Detect which cell encompasses the target text, then output its [X, Y] center coordinate. 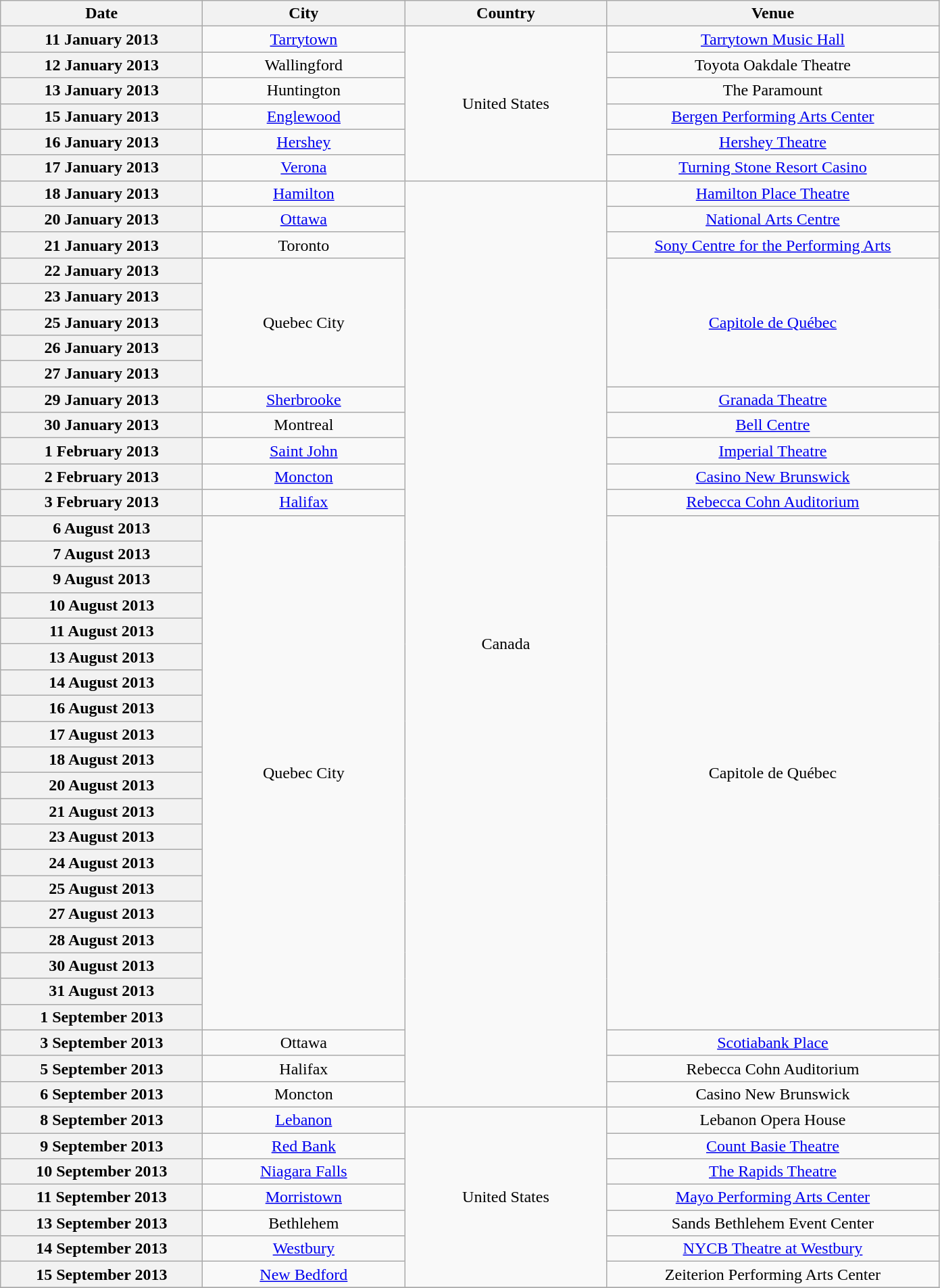
21 August 2013 [101, 811]
Imperial Theatre [773, 451]
1 February 2013 [101, 451]
18 January 2013 [101, 193]
Bethlehem [304, 1223]
20 January 2013 [101, 219]
Wallingford [304, 65]
Sherbrooke [304, 400]
31 August 2013 [101, 991]
Verona [304, 168]
26 January 2013 [101, 348]
14 September 2013 [101, 1249]
25 January 2013 [101, 323]
The Paramount [773, 91]
30 January 2013 [101, 425]
Lebanon Opera House [773, 1120]
13 January 2013 [101, 91]
Country [505, 14]
12 January 2013 [101, 65]
Turning Stone Resort Casino [773, 168]
5 September 2013 [101, 1068]
6 August 2013 [101, 528]
17 January 2013 [101, 168]
22 January 2013 [101, 270]
24 August 2013 [101, 863]
18 August 2013 [101, 760]
25 August 2013 [101, 888]
21 January 2013 [101, 245]
Toronto [304, 245]
10 September 2013 [101, 1172]
Sands Bethlehem Event Center [773, 1223]
16 August 2013 [101, 708]
3 February 2013 [101, 502]
8 September 2013 [101, 1120]
Hamilton [304, 193]
Huntington [304, 91]
13 August 2013 [101, 657]
New Bedford [304, 1274]
20 August 2013 [101, 786]
27 January 2013 [101, 374]
Lebanon [304, 1120]
9 September 2013 [101, 1146]
27 August 2013 [101, 914]
Date [101, 14]
6 September 2013 [101, 1094]
Sony Centre for the Performing Arts [773, 245]
Hershey [304, 142]
Canada [505, 644]
The Rapids Theatre [773, 1172]
National Arts Centre [773, 219]
1 September 2013 [101, 1017]
29 January 2013 [101, 400]
Englewood [304, 116]
Westbury [304, 1249]
11 January 2013 [101, 39]
16 January 2013 [101, 142]
Tarrytown Music Hall [773, 39]
3 September 2013 [101, 1043]
13 September 2013 [101, 1223]
7 August 2013 [101, 554]
Hamilton Place Theatre [773, 193]
10 August 2013 [101, 605]
Niagara Falls [304, 1172]
Morristown [304, 1197]
Bell Centre [773, 425]
Scotiabank Place [773, 1043]
11 August 2013 [101, 631]
17 August 2013 [101, 734]
15 January 2013 [101, 116]
Venue [773, 14]
30 August 2013 [101, 965]
NYCB Theatre at Westbury [773, 1249]
Saint John [304, 451]
11 September 2013 [101, 1197]
Toyota Oakdale Theatre [773, 65]
Red Bank [304, 1146]
14 August 2013 [101, 682]
9 August 2013 [101, 579]
28 August 2013 [101, 940]
23 January 2013 [101, 296]
Count Basie Theatre [773, 1146]
15 September 2013 [101, 1274]
2 February 2013 [101, 477]
Tarrytown [304, 39]
City [304, 14]
Montreal [304, 425]
23 August 2013 [101, 837]
Zeiterion Performing Arts Center [773, 1274]
Bergen Performing Arts Center [773, 116]
Granada Theatre [773, 400]
Mayo Performing Arts Center [773, 1197]
Hershey Theatre [773, 142]
